Locate the cell with the specified text and output its (X, Y) center coordinate. 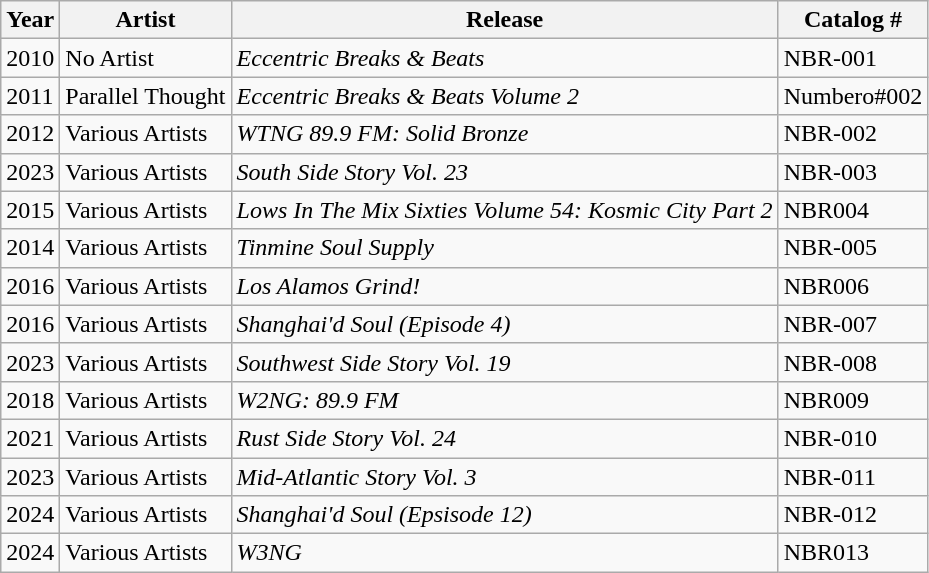
2010 (30, 58)
Catalog # (853, 20)
Shanghai'd Soul (Epsisode 12) (504, 515)
South Side Story Vol. 23 (504, 172)
W3NG (504, 553)
NBR-008 (853, 362)
2018 (30, 400)
NBR-010 (853, 438)
2021 (30, 438)
Mid-Atlantic Story Vol. 3 (504, 477)
W2NG: 89.9 FM (504, 400)
Rust Side Story Vol. 24 (504, 438)
NBR004 (853, 210)
2014 (30, 248)
Eccentric Breaks & Beats Volume 2 (504, 96)
Los Alamos Grind! (504, 286)
Release (504, 20)
2011 (30, 96)
Artist (146, 20)
Year (30, 20)
Parallel Thought (146, 96)
NBR013 (853, 553)
NBR-005 (853, 248)
WTNG 89.9 FM: Solid Bronze (504, 134)
NBR006 (853, 286)
Numbero#002 (853, 96)
NBR009 (853, 400)
Lows In The Mix Sixties Volume 54: Kosmic City Part 2 (504, 210)
No Artist (146, 58)
NBR-007 (853, 324)
Eccentric Breaks & Beats (504, 58)
NBR-003 (853, 172)
Tinmine Soul Supply (504, 248)
2012 (30, 134)
NBR-002 (853, 134)
NBR-001 (853, 58)
NBR-012 (853, 515)
Shanghai'd Soul (Episode 4) (504, 324)
Southwest Side Story Vol. 19 (504, 362)
NBR-011 (853, 477)
2015 (30, 210)
